Scan for the cell matching the given text and deliver its [x, y] coordinate at center. 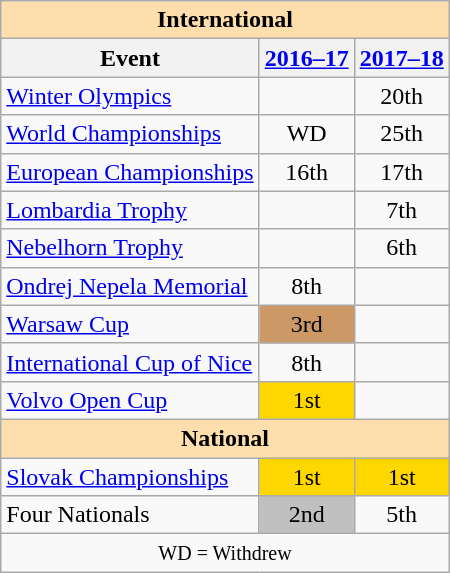
6th [402, 248]
National [225, 438]
7th [402, 210]
2016–17 [306, 58]
World Championships [130, 134]
25th [402, 134]
Lombardia Trophy [130, 210]
Slovak Championships [130, 477]
2nd [306, 515]
3rd [306, 324]
Winter Olympics [130, 96]
Ondrej Nepela Memorial [130, 286]
International [225, 20]
WD = Withdrew [225, 553]
Warsaw Cup [130, 324]
20th [402, 96]
16th [306, 172]
2017–18 [402, 58]
European Championships [130, 172]
Four Nationals [130, 515]
Volvo Open Cup [130, 400]
Nebelhorn Trophy [130, 248]
WD [306, 134]
Event [130, 58]
17th [402, 172]
5th [402, 515]
International Cup of Nice [130, 362]
